Return the [X, Y] coordinate for the center point of the cell that contains the specified text.  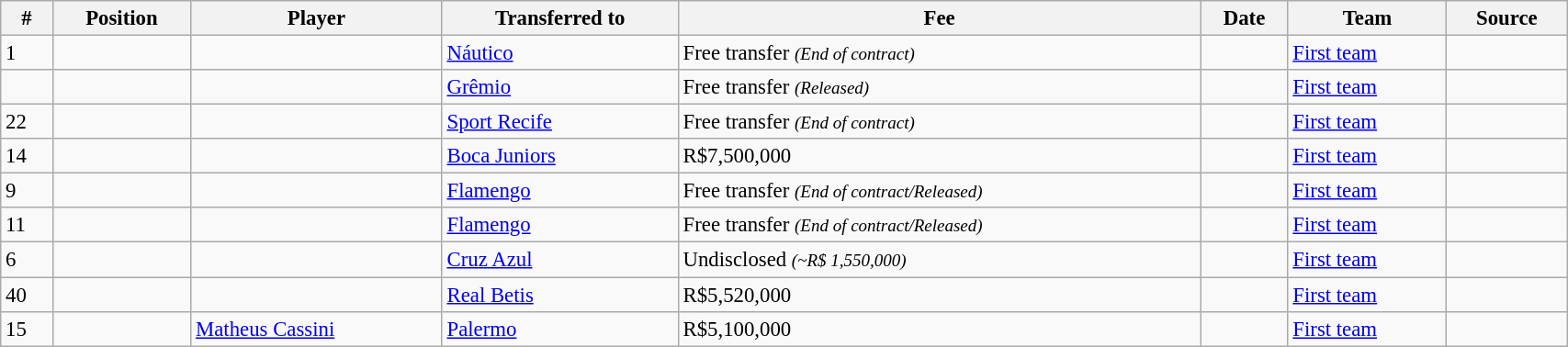
Date [1244, 18]
R$5,100,000 [939, 329]
R$5,520,000 [939, 295]
Transferred to [560, 18]
1 [27, 53]
Náutico [560, 53]
R$7,500,000 [939, 156]
Grêmio [560, 87]
Free transfer (Released) [939, 87]
Cruz Azul [560, 260]
Player [316, 18]
Team [1367, 18]
Matheus Cassini [316, 329]
40 [27, 295]
Fee [939, 18]
Position [121, 18]
Sport Recife [560, 122]
Real Betis [560, 295]
22 [27, 122]
9 [27, 191]
14 [27, 156]
Palermo [560, 329]
# [27, 18]
11 [27, 225]
Undisclosed (~R$ 1,550,000) [939, 260]
Source [1506, 18]
6 [27, 260]
Boca Juniors [560, 156]
15 [27, 329]
